Determine the (X, Y) coordinate at the center of the cell enclosing the given text.  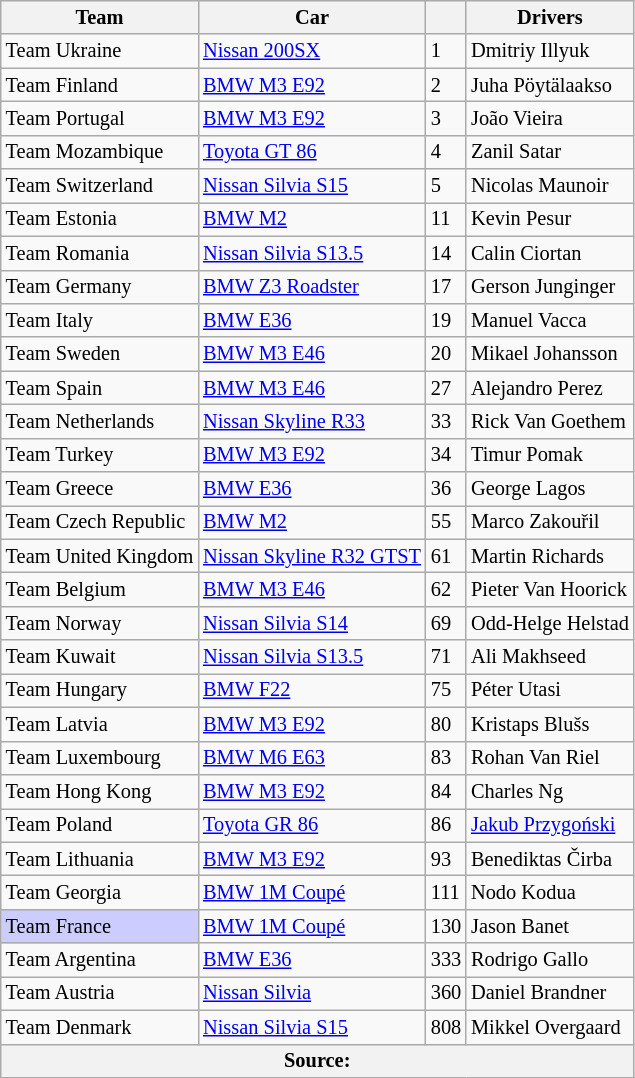
Juha Pöytälaakso (550, 85)
1 (446, 51)
Team Argentina (100, 960)
Team Estonia (100, 219)
71 (446, 657)
Ali Makhseed (550, 657)
Zanil Satar (550, 152)
Team Czech Republic (100, 522)
Charles Ng (550, 791)
Team United Kingdom (100, 556)
Martin Richards (550, 556)
33 (446, 421)
Rohan Van Riel (550, 758)
62 (446, 589)
Team Austria (100, 993)
19 (446, 320)
Gerson Junginger (550, 287)
Team Netherlands (100, 421)
Mikael Johansson (550, 354)
Team Luxembourg (100, 758)
Nissan 200SX (312, 51)
Daniel Brandner (550, 993)
Timur Pomak (550, 455)
Team Norway (100, 623)
130 (446, 926)
11 (446, 219)
Nodo Kodua (550, 892)
Manuel Vacca (550, 320)
61 (446, 556)
João Vieira (550, 118)
Team Romania (100, 253)
Odd-Helge Helstad (550, 623)
BMW Z3 Roadster (312, 287)
4 (446, 152)
5 (446, 186)
Team Portugal (100, 118)
Team Georgia (100, 892)
55 (446, 522)
Team Ukraine (100, 51)
27 (446, 388)
Pieter Van Hoorick (550, 589)
Team Switzerland (100, 186)
Nissan Skyline R32 GTST (312, 556)
Team Germany (100, 287)
Nissan Silvia S14 (312, 623)
Toyota GR 86 (312, 825)
Team Italy (100, 320)
Team (100, 17)
75 (446, 690)
Rick Van Goethem (550, 421)
3 (446, 118)
Drivers (550, 17)
Kevin Pesur (550, 219)
Jason Banet (550, 926)
14 (446, 253)
Rodrigo Gallo (550, 960)
Nissan Silvia (312, 993)
84 (446, 791)
34 (446, 455)
Team Lithuania (100, 859)
Team Kuwait (100, 657)
2 (446, 85)
Source: (318, 1061)
333 (446, 960)
Team Spain (100, 388)
Calin Ciortan (550, 253)
Car (312, 17)
George Lagos (550, 489)
69 (446, 623)
Kristaps Blušs (550, 724)
Team Denmark (100, 1027)
Team Greece (100, 489)
80 (446, 724)
Team Sweden (100, 354)
36 (446, 489)
Team France (100, 926)
Nicolas Maunoir (550, 186)
Team Latvia (100, 724)
Team Hungary (100, 690)
20 (446, 354)
BMW F22 (312, 690)
Team Hong Kong (100, 791)
Mikkel Overgaard (550, 1027)
Alejandro Perez (550, 388)
17 (446, 287)
BMW M6 E63 (312, 758)
111 (446, 892)
Dmitriy Illyuk (550, 51)
Team Poland (100, 825)
Nissan Skyline R33 (312, 421)
Team Mozambique (100, 152)
Jakub Przygoński (550, 825)
83 (446, 758)
Benediktas Čirba (550, 859)
Marco Zakouřil (550, 522)
Team Finland (100, 85)
93 (446, 859)
360 (446, 993)
86 (446, 825)
Team Belgium (100, 589)
808 (446, 1027)
Team Turkey (100, 455)
Péter Utasi (550, 690)
Toyota GT 86 (312, 152)
